Identify which cell holds the provided text, then report its [X, Y] central coordinate. 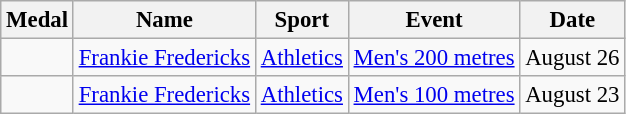
Men's 200 metres [434, 58]
August 26 [572, 58]
August 23 [572, 95]
Men's 100 metres [434, 95]
Event [434, 20]
Sport [302, 20]
Name [164, 20]
Medal [38, 20]
Date [572, 20]
